Detect which cell encompasses the target text, then output its [X, Y] center coordinate. 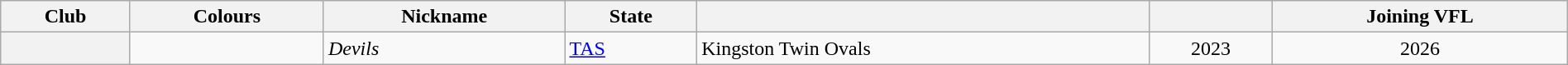
2023 [1211, 48]
Colours [227, 17]
2026 [1421, 48]
TAS [631, 48]
Club [65, 17]
Joining VFL [1421, 17]
Devils [444, 48]
State [631, 17]
Kingston Twin Ovals [923, 48]
Nickname [444, 17]
